Return [X, Y] of the center of cell containing provided text 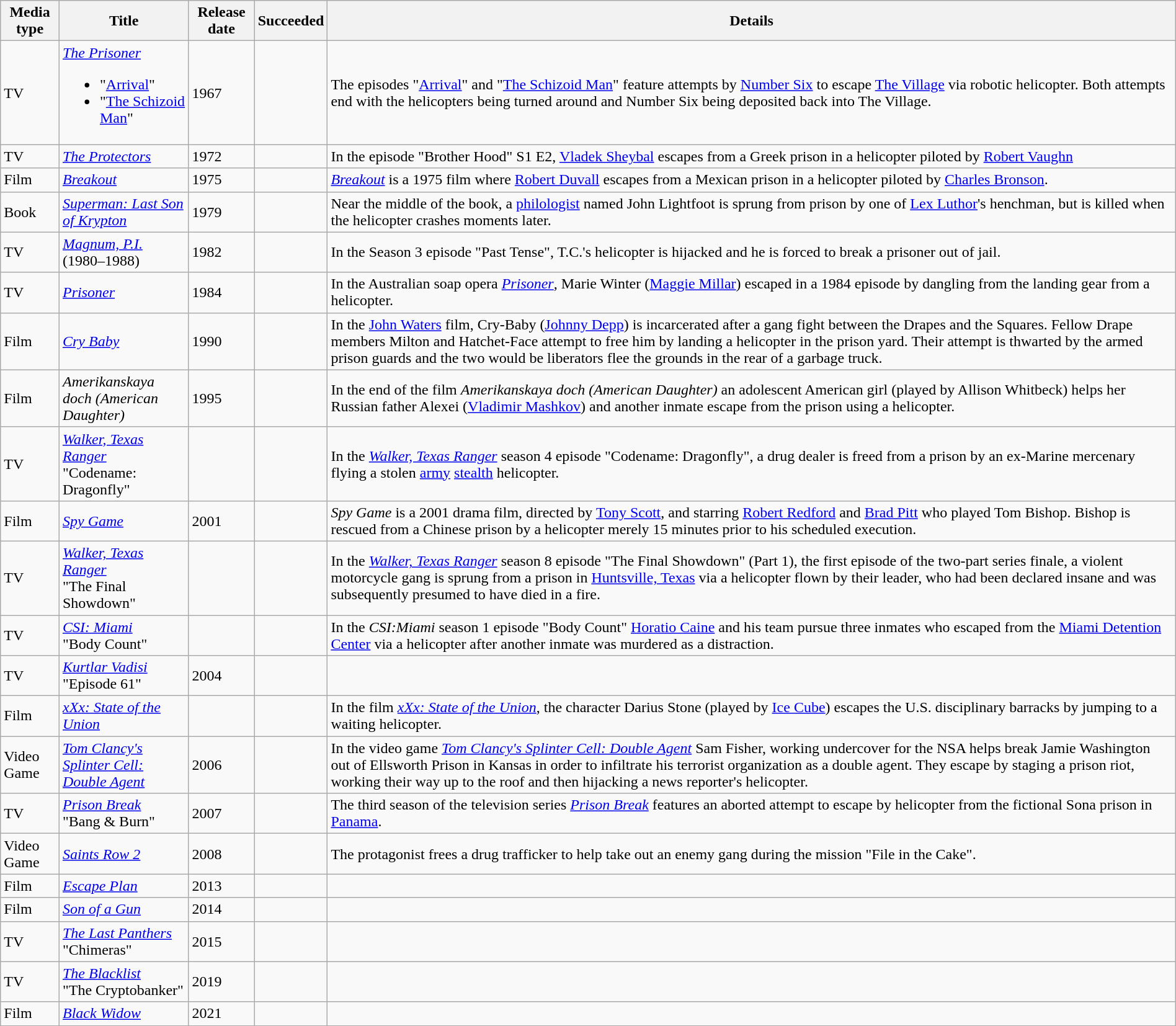
The protagonist frees a drug trafficker to help take out an enemy gang during the mission "File in the Cake". [752, 854]
Release date [221, 21]
Cry Baby [123, 341]
1982 [221, 252]
1984 [221, 293]
The Prisoner"Arrival""The Schizoid Man" [123, 93]
Book [30, 212]
Title [123, 21]
Spy Game [123, 521]
2001 [221, 521]
Saints Row 2 [123, 854]
2021 [221, 1014]
Escape Plan [123, 886]
Walker, Texas Ranger"Codename: Dragonfly" [123, 464]
In the Season 3 episode "Past Tense", T.C.'s helicopter is hijacked and he is forced to break a prisoner out of jail. [752, 252]
1995 [221, 398]
1967 [221, 93]
1972 [221, 156]
2006 [221, 765]
The Protectors [123, 156]
Prisoner [123, 293]
Superman: Last Son of Krypton [123, 212]
1990 [221, 341]
2014 [221, 909]
Succeeded [291, 21]
The Last Panthers"Chimeras" [123, 942]
xXx: State of the Union [123, 716]
2008 [221, 854]
Breakout [123, 180]
1975 [221, 180]
2013 [221, 886]
In the Australian soap opera Prisoner, Marie Winter (Maggie Millar) escaped in a 1984 episode by dangling from the landing gear from a helicopter. [752, 293]
Kurtlar Vadisi"Episode 61" [123, 676]
Amerikanskaya doch (American Daughter) [123, 398]
The Blacklist"The Cryptobanker" [123, 981]
2015 [221, 942]
The third season of the television series Prison Break features an aborted attempt to escape by helicopter from the fictional Sona prison in Panama. [752, 814]
Breakout is a 1975 film where Robert Duvall escapes from a Mexican prison in a helicopter piloted by Charles Bronson. [752, 180]
Son of a Gun [123, 909]
Prison Break"Bang & Burn" [123, 814]
Media type [30, 21]
1979 [221, 212]
2007 [221, 814]
Magnum, P.I. (1980–1988) [123, 252]
Walker, Texas Ranger"The Final Showdown" [123, 578]
Details [752, 21]
Black Widow [123, 1014]
2004 [221, 676]
In the episode "Brother Hood" S1 E2, Vladek Sheybal escapes from a Greek prison in a helicopter piloted by Robert Vaughn [752, 156]
2019 [221, 981]
Tom Clancy's Splinter Cell: Double Agent [123, 765]
CSI: Miami"Body Count" [123, 635]
